Detect which cell encompasses the target text, then output its [X, Y] center coordinate. 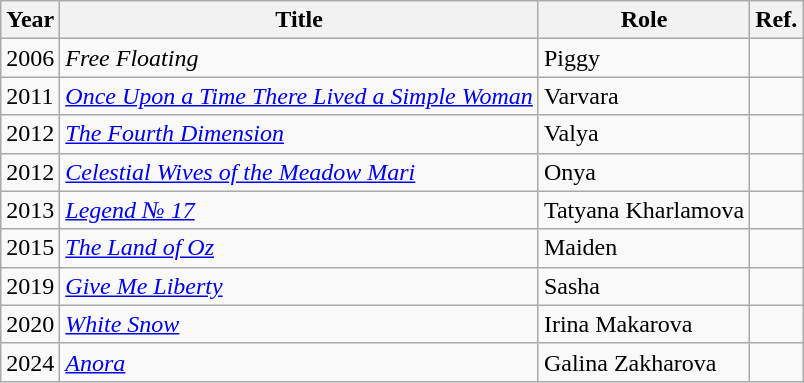
Free Floating [300, 58]
2011 [30, 96]
2020 [30, 324]
Sasha [644, 286]
2024 [30, 362]
2015 [30, 248]
Celestial Wives of the Meadow Mari [300, 172]
2006 [30, 58]
Varvara [644, 96]
Ref. [776, 20]
Tatyana Kharlamova [644, 210]
Onya [644, 172]
Galina Zakharova [644, 362]
Year [30, 20]
2013 [30, 210]
Title [300, 20]
Once Upon a Time There Lived a Simple Woman [300, 96]
White Snow [300, 324]
Anora [300, 362]
Give Me Liberty [300, 286]
Maiden [644, 248]
Irina Makarova [644, 324]
The Fourth Dimension [300, 134]
Legend № 17 [300, 210]
Role [644, 20]
Valya [644, 134]
The Land of Oz [300, 248]
2019 [30, 286]
Piggy [644, 58]
